Identify which cell holds the provided text, then report its [x, y] central coordinate. 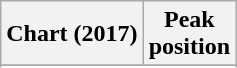
Chart (2017) [72, 34]
Peakposition [189, 34]
